Scan for the cell matching the given text and deliver its (x, y) coordinate at center. 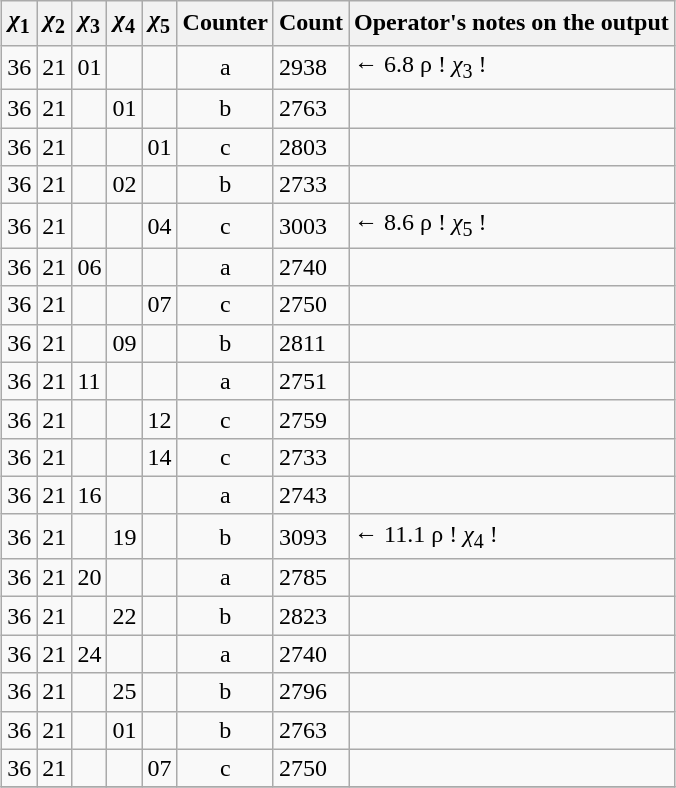
3093 (310, 536)
2751 (310, 381)
20 (90, 578)
2743 (310, 495)
Counter (225, 23)
χ2 (54, 23)
2759 (310, 419)
χ4 (124, 23)
2811 (310, 343)
12 (160, 419)
2803 (310, 147)
← 8.6 ρ ! χ5 ! (512, 226)
25 (124, 692)
2785 (310, 578)
14 (160, 457)
χ3 (90, 23)
2796 (310, 692)
Operator's notes on the output (512, 23)
χ1 (20, 23)
22 (124, 616)
3003 (310, 226)
2938 (310, 67)
09 (124, 343)
← 6.8 ρ ! χ3 ! (512, 67)
06 (90, 267)
04 (160, 226)
02 (124, 185)
16 (90, 495)
Count (310, 23)
19 (124, 536)
11 (90, 381)
24 (90, 654)
2823 (310, 616)
χ5 (160, 23)
← 11.1 ρ ! χ4 ! (512, 536)
